Extract the (X, Y) coordinate from the center of the cell holding the provided text.  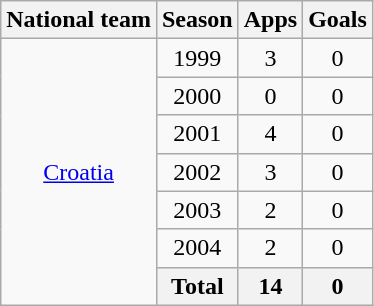
Total (197, 286)
4 (270, 134)
2001 (197, 134)
Season (197, 20)
2002 (197, 172)
1999 (197, 58)
2004 (197, 248)
14 (270, 286)
Apps (270, 20)
Goals (338, 20)
National team (79, 20)
2000 (197, 96)
Croatia (79, 172)
2003 (197, 210)
